Capture the cell that displays the provided text and extract its (X, Y) central coordinate. 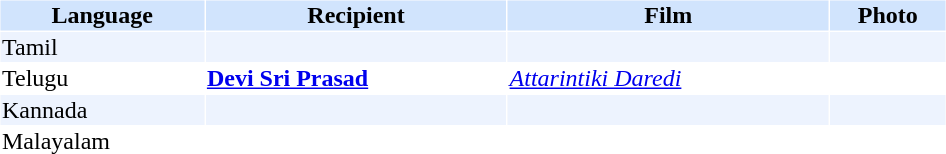
Film (668, 15)
Photo (888, 15)
Telugu (102, 79)
Language (102, 15)
Recipient (356, 15)
Attarintiki Daredi (668, 79)
Devi Sri Prasad (356, 79)
Kannada (102, 110)
Tamil (102, 47)
